From the cell containing the given text, extract its center point as (X, Y) coordinate. 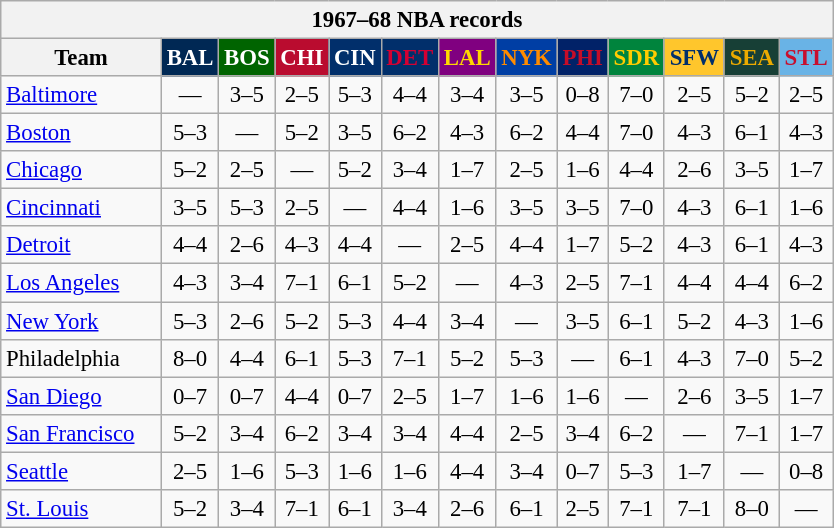
SFW (694, 58)
BOS (247, 58)
LAL (466, 58)
Baltimore (82, 95)
San Francisco (82, 433)
Los Angeles (82, 283)
Seattle (82, 471)
Philadelphia (82, 358)
Detroit (82, 245)
Chicago (82, 170)
1967–68 NBA records (417, 20)
New York (82, 321)
SEA (752, 58)
Boston (82, 133)
San Diego (82, 396)
St. Louis (82, 509)
SDR (636, 58)
CIN (355, 58)
NYK (526, 58)
Team (82, 58)
BAL (190, 58)
PHI (582, 58)
Cincinnati (82, 208)
STL (806, 58)
DET (410, 58)
CHI (302, 58)
